Determine the [X, Y] coordinate at the center of the cell enclosing the given text.  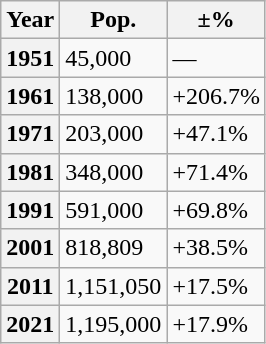
591,000 [114, 210]
+71.4% [216, 172]
138,000 [114, 96]
+17.9% [216, 324]
2001 [30, 248]
2011 [30, 286]
2021 [30, 324]
1,195,000 [114, 324]
818,809 [114, 248]
+206.7% [216, 96]
— [216, 58]
+17.5% [216, 286]
+69.8% [216, 210]
1971 [30, 134]
1961 [30, 96]
±% [216, 20]
+47.1% [216, 134]
1,151,050 [114, 286]
1991 [30, 210]
1951 [30, 58]
45,000 [114, 58]
Year [30, 20]
348,000 [114, 172]
1981 [30, 172]
203,000 [114, 134]
Pop. [114, 20]
+38.5% [216, 248]
